Return the [x, y] coordinate for the center point of the cell that contains the specified text.  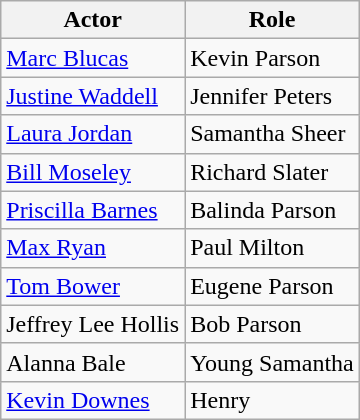
Balinda Parson [272, 210]
Paul Milton [272, 248]
Samantha Sheer [272, 134]
Bill Moseley [93, 172]
Marc Blucas [93, 58]
Kevin Parson [272, 58]
Henry [272, 400]
Laura Jordan [93, 134]
Eugene Parson [272, 286]
Alanna Bale [93, 362]
Young Samantha [272, 362]
Max Ryan [93, 248]
Actor [93, 20]
Justine Waddell [93, 96]
Jennifer Peters [272, 96]
Role [272, 20]
Jeffrey Lee Hollis [93, 324]
Bob Parson [272, 324]
Priscilla Barnes [93, 210]
Kevin Downes [93, 400]
Tom Bower [93, 286]
Richard Slater [272, 172]
